Output the (x, y) coordinate of the center of the cell containing the given text.  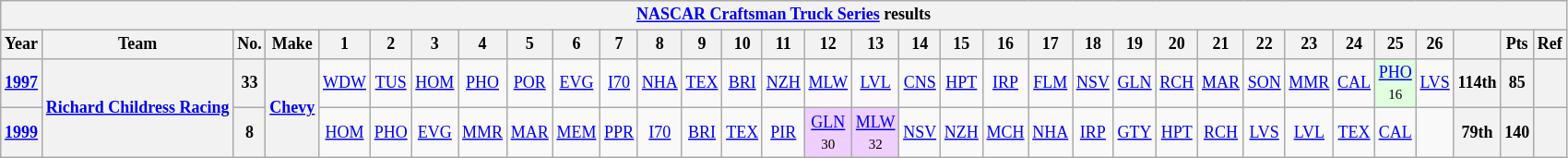
PHO16 (1395, 83)
GLN30 (828, 133)
19 (1134, 44)
PIR (783, 133)
24 (1354, 44)
26 (1435, 44)
11 (783, 44)
GLN (1134, 83)
17 (1051, 44)
MCH (1005, 133)
MEM (576, 133)
NASCAR Craftsman Truck Series results (784, 15)
Ref (1550, 44)
Richard Childress Racing (137, 107)
12 (828, 44)
1999 (22, 133)
21 (1221, 44)
140 (1517, 133)
9 (702, 44)
85 (1517, 83)
23 (1310, 44)
22 (1264, 44)
13 (874, 44)
79th (1478, 133)
TUS (391, 83)
PPR (620, 133)
6 (576, 44)
Chevy (292, 107)
114th (1478, 83)
7 (620, 44)
Year (22, 44)
MLW32 (874, 133)
3 (435, 44)
20 (1177, 44)
2 (391, 44)
CNS (921, 83)
Team (137, 44)
16 (1005, 44)
10 (742, 44)
33 (249, 83)
No. (249, 44)
WDW (345, 83)
25 (1395, 44)
Make (292, 44)
1997 (22, 83)
4 (483, 44)
MLW (828, 83)
5 (529, 44)
Pts (1517, 44)
SON (1264, 83)
15 (962, 44)
POR (529, 83)
14 (921, 44)
FLM (1051, 83)
GTY (1134, 133)
18 (1094, 44)
1 (345, 44)
